Locate the cell with the specified text and output its (x, y) center coordinate. 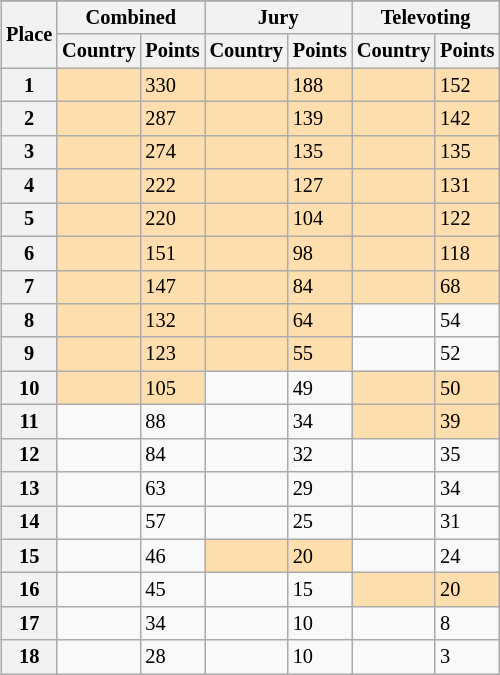
287 (172, 119)
28 (172, 657)
32 (320, 455)
123 (172, 354)
Televoting (426, 18)
98 (320, 253)
1 (29, 85)
54 (467, 321)
9 (29, 354)
64 (320, 321)
Jury (278, 18)
5 (29, 220)
63 (172, 489)
4 (29, 186)
222 (172, 186)
55 (320, 354)
13 (29, 489)
31 (467, 523)
46 (172, 556)
45 (172, 590)
118 (467, 253)
29 (320, 489)
105 (172, 388)
24 (467, 556)
11 (29, 422)
50 (467, 388)
14 (29, 523)
12 (29, 455)
52 (467, 354)
Combined (130, 18)
17 (29, 624)
6 (29, 253)
220 (172, 220)
68 (467, 287)
49 (320, 388)
152 (467, 85)
2 (29, 119)
7 (29, 287)
142 (467, 119)
147 (172, 287)
Place (29, 34)
131 (467, 186)
16 (29, 590)
139 (320, 119)
39 (467, 422)
122 (467, 220)
18 (29, 657)
274 (172, 152)
88 (172, 422)
57 (172, 523)
35 (467, 455)
132 (172, 321)
188 (320, 85)
104 (320, 220)
25 (320, 523)
330 (172, 85)
127 (320, 186)
151 (172, 253)
